Detect which cell encompasses the target text, then output its (X, Y) center coordinate. 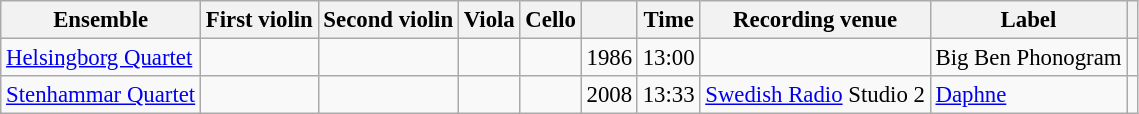
1986 (609, 58)
Daphne (1028, 95)
Time (668, 20)
Viola (489, 20)
Recording venue (815, 20)
13:33 (668, 95)
Ensemble (101, 20)
Stenhammar Quartet (101, 95)
Helsingborg Quartet (101, 58)
Second violin (388, 20)
Label (1028, 20)
First violin (260, 20)
13:00 (668, 58)
Cello (550, 20)
2008 (609, 95)
Swedish Radio Studio 2 (815, 95)
Big Ben Phonogram (1028, 58)
